Locate the cell with the specified text and output its (X, Y) center coordinate. 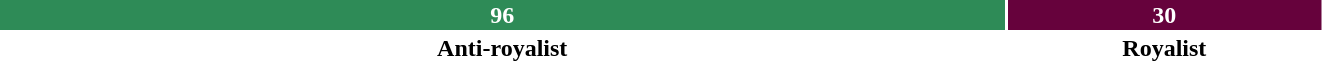
96 (502, 15)
30 (1164, 15)
